Extract the (x, y) coordinate from the center of the cell holding the provided text.  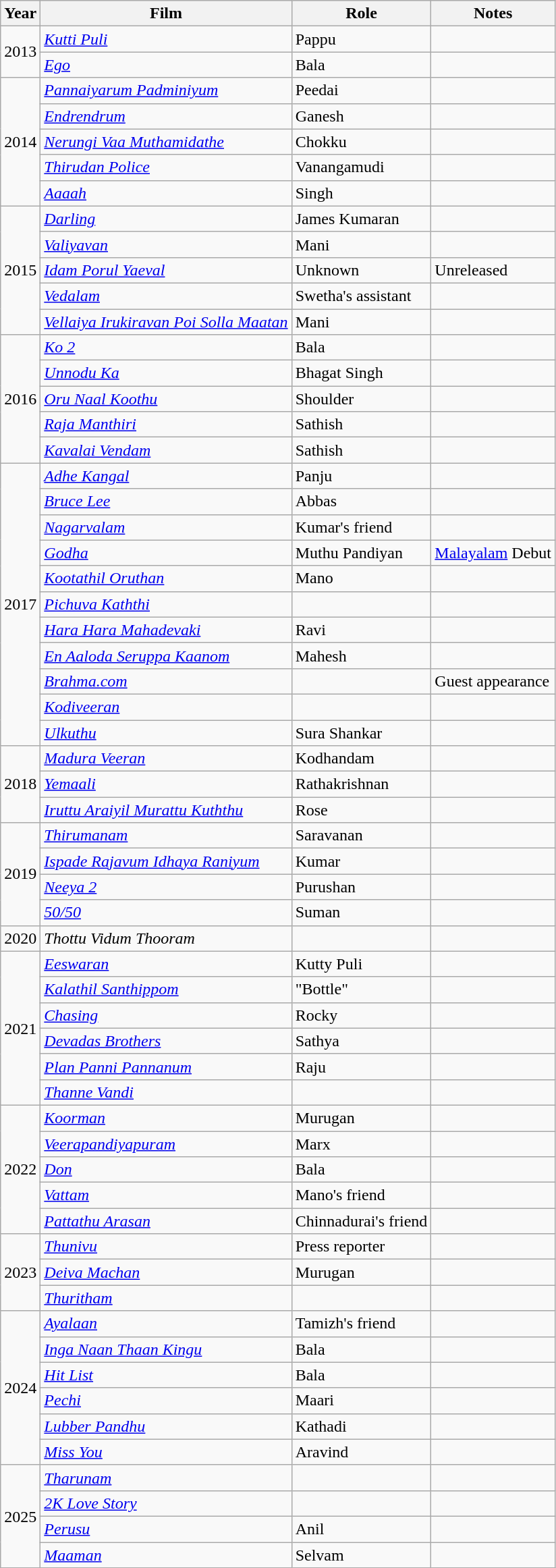
Iruttu Araiyil Murattu Kuththu (166, 810)
Muthu Pandiyan (362, 553)
Peedai (362, 90)
Rathakrishnan (362, 784)
Ko 2 (166, 348)
Thuritham (166, 1298)
Kavalai Vendam (166, 450)
Kumar's friend (362, 527)
2017 (20, 605)
Veerapandiyapuram (166, 1144)
Inga Naan Thaan Kingu (166, 1349)
2022 (20, 1169)
Kutti Puli (166, 39)
Yemaali (166, 784)
Swetha's assistant (362, 296)
2018 (20, 784)
Hara Hara Mahadevaki (166, 630)
Abbas (362, 502)
Sathya (362, 1041)
Film (166, 13)
Ganesh (362, 116)
Maaman (166, 1555)
Don (166, 1170)
Kootathil Oruthan (166, 578)
Valiyavan (166, 244)
Vattam (166, 1195)
Shoulder (362, 399)
Kutty Puli (362, 964)
Mahesh (362, 655)
Unnodu Ka (166, 373)
Idam Porul Yaeval (166, 270)
Anil (362, 1529)
Year (20, 13)
Ulkuthu (166, 732)
Ravi (362, 630)
2021 (20, 1028)
Ispade Rajavum Idhaya Raniyum (166, 861)
Ego (166, 65)
2025 (20, 1516)
Saravanan (362, 836)
Notes (493, 13)
Eeswaran (166, 964)
Kodhandam (362, 759)
Endrendrum (166, 116)
Malayalam Debut (493, 553)
Pannaiyarum Padminiyum (166, 90)
Bruce Lee (166, 502)
Tharunam (166, 1478)
Mano's friend (362, 1195)
Marx (362, 1144)
Madura Veeran (166, 759)
Raja Manthiri (166, 425)
Aravind (362, 1452)
Adhe Kangal (166, 476)
Rocky (362, 1015)
Nagarvalam (166, 527)
Pichuva Kaththi (166, 604)
Plan Panni Pannanum (166, 1066)
Raju (362, 1066)
Pechi (166, 1401)
2K Love Story (166, 1503)
"Bottle" (362, 990)
Guest appearance (493, 681)
2019 (20, 874)
En Aaloda Seruppa Kaanom (166, 655)
Koorman (166, 1118)
Thirudan Police (166, 167)
Mano (362, 578)
2015 (20, 270)
Tamizh's friend (362, 1324)
Chasing (166, 1015)
Kathadi (362, 1426)
Vedalam (166, 296)
Bhagat Singh (362, 373)
Press reporter (362, 1247)
Kumar (362, 861)
Suman (362, 913)
Vanangamudi (362, 167)
Brahma.com (166, 681)
Devadas Brothers (166, 1041)
Neeya 2 (166, 887)
Pappu (362, 39)
Godha (166, 553)
Unreleased (493, 270)
Purushan (362, 887)
Thottu Vidum Thooram (166, 938)
Aaaah (166, 193)
Unknown (362, 270)
Singh (362, 193)
Lubber Pandhu (166, 1426)
Kodiveeran (166, 707)
Thanne Vandi (166, 1092)
Selvam (362, 1555)
2023 (20, 1272)
Thunivu (166, 1247)
2024 (20, 1388)
Darling (166, 219)
Chokku (362, 142)
50/50 (166, 913)
Vellaiya Irukiravan Poi Solla Maatan (166, 322)
Thirumanam (166, 836)
Pattathu Arasan (166, 1221)
Role (362, 13)
James Kumaran (362, 219)
Chinnadurai's friend (362, 1221)
Rose (362, 810)
2020 (20, 938)
Maari (362, 1401)
Sura Shankar (362, 732)
Oru Naal Koothu (166, 399)
Hit List (166, 1375)
Deiva Machan (166, 1272)
Perusu (166, 1529)
Kalathil Santhippom (166, 990)
Panju (362, 476)
Ayalaan (166, 1324)
2013 (20, 52)
2016 (20, 399)
Nerungi Vaa Muthamidathe (166, 142)
Miss You (166, 1452)
2014 (20, 142)
